Identify which cell holds the provided text, then report its [x, y] central coordinate. 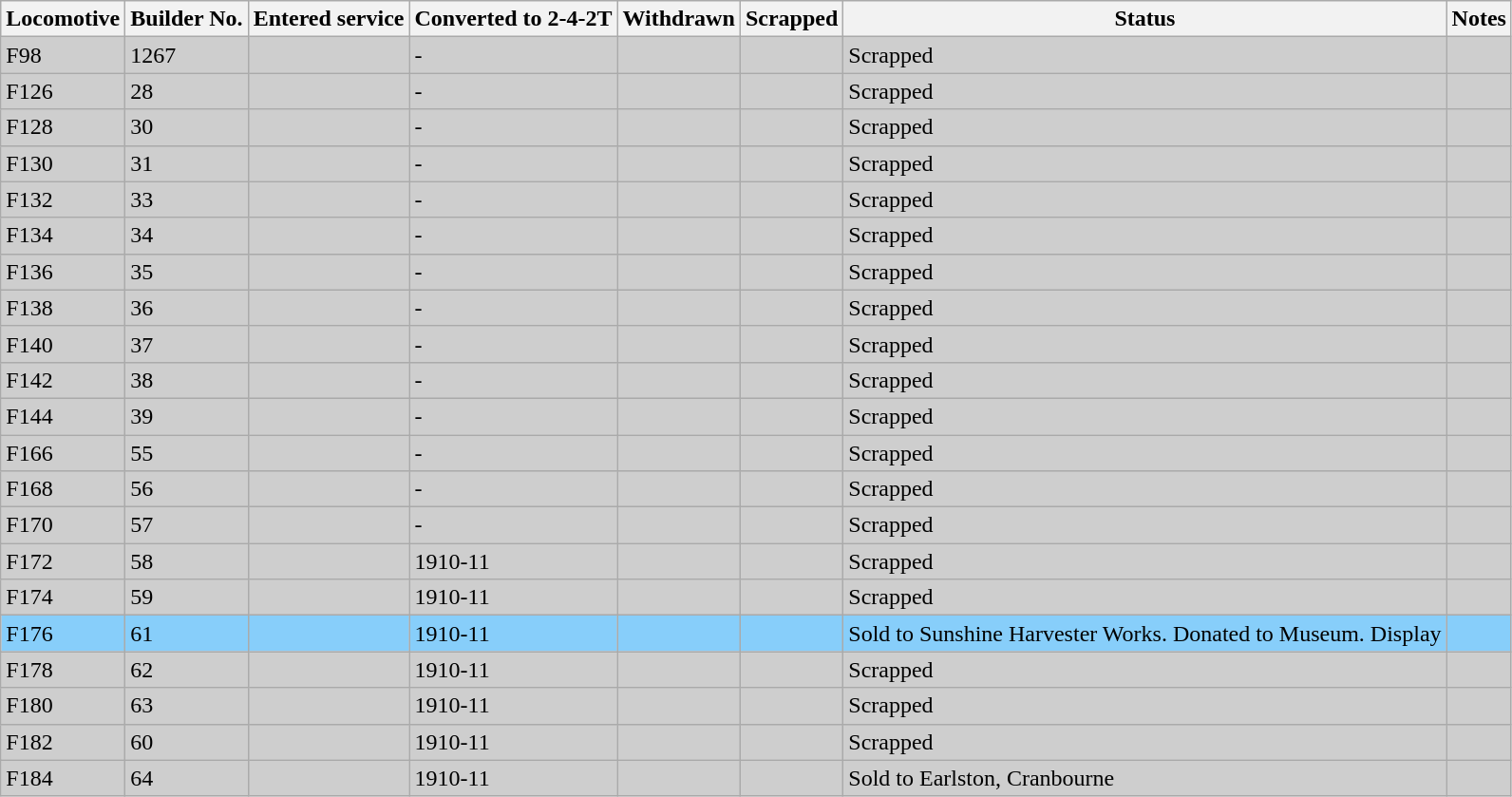
Status [1145, 19]
F172 [63, 561]
F130 [63, 163]
F184 [63, 778]
64 [186, 778]
55 [186, 453]
56 [186, 489]
37 [186, 344]
Locomotive [63, 19]
Withdrawn [678, 19]
31 [186, 163]
63 [186, 706]
F142 [63, 380]
38 [186, 380]
28 [186, 91]
F178 [63, 670]
F136 [63, 272]
34 [186, 236]
Entered service [329, 19]
62 [186, 670]
30 [186, 127]
60 [186, 742]
F170 [63, 525]
F176 [63, 634]
F140 [63, 344]
33 [186, 199]
F144 [63, 416]
F166 [63, 453]
F168 [63, 489]
F180 [63, 706]
59 [186, 598]
35 [186, 272]
Sold to Earlston, Cranbourne [1145, 778]
36 [186, 308]
F138 [63, 308]
39 [186, 416]
F132 [63, 199]
Converted to 2-4-2T [513, 19]
F182 [63, 742]
F98 [63, 55]
Notes [1479, 19]
61 [186, 634]
F174 [63, 598]
F128 [63, 127]
58 [186, 561]
Sold to Sunshine Harvester Works. Donated to Museum. Display [1145, 634]
Builder No. [186, 19]
1267 [186, 55]
F126 [63, 91]
57 [186, 525]
F134 [63, 236]
